For the text-containing cell, return its midpoint in [X, Y] coordinate format. 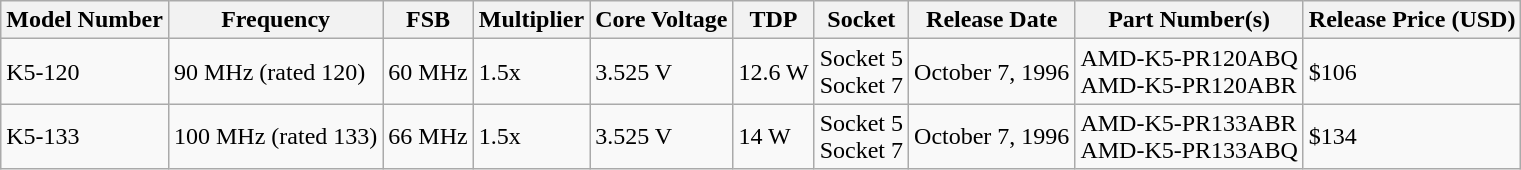
Socket [861, 20]
AMD-K5-PR120ABQAMD-K5-PR120ABR [1189, 72]
14 W [774, 136]
$134 [1412, 136]
K5-120 [85, 72]
AMD-K5-PR133ABRAMD-K5-PR133ABQ [1189, 136]
12.6 W [774, 72]
Release Date [992, 20]
Frequency [275, 20]
60 MHz [428, 72]
K5-133 [85, 136]
FSB [428, 20]
Part Number(s) [1189, 20]
Multiplier [531, 20]
90 MHz (rated 120) [275, 72]
Core Voltage [662, 20]
TDP [774, 20]
Model Number [85, 20]
100 MHz (rated 133) [275, 136]
66 MHz [428, 136]
Release Price (USD) [1412, 20]
$106 [1412, 72]
